Return the [X, Y] coordinate for the center point of the cell that contains the specified text.  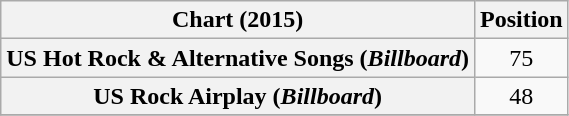
US Hot Rock & Alternative Songs (Billboard) [238, 58]
Position [521, 20]
48 [521, 96]
Chart (2015) [238, 20]
75 [521, 58]
US Rock Airplay (Billboard) [238, 96]
